Detect which cell encompasses the target text, then output its [x, y] center coordinate. 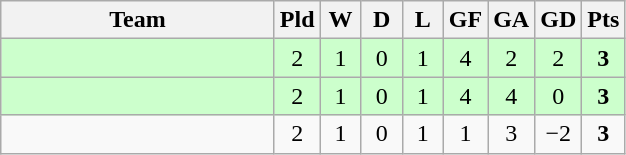
GF [465, 20]
Pld [297, 20]
GA [512, 20]
GD [558, 20]
Pts [604, 20]
L [422, 20]
Team [138, 20]
W [340, 20]
−2 [558, 134]
D [382, 20]
